Extract the [X, Y] coordinate from the center of the cell holding the provided text.  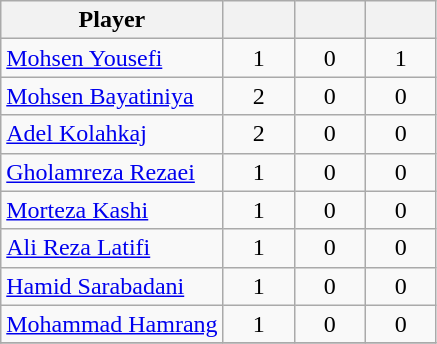
Mohammad Hamrang [112, 324]
Ali Reza Latifi [112, 248]
Mohsen Bayatiniya [112, 96]
Morteza Kashi [112, 210]
Gholamreza Rezaei [112, 172]
Hamid Sarabadani [112, 286]
Player [112, 20]
Adel Kolahkaj [112, 134]
Mohsen Yousefi [112, 58]
